Scan for the cell matching the given text and deliver its (X, Y) coordinate at center. 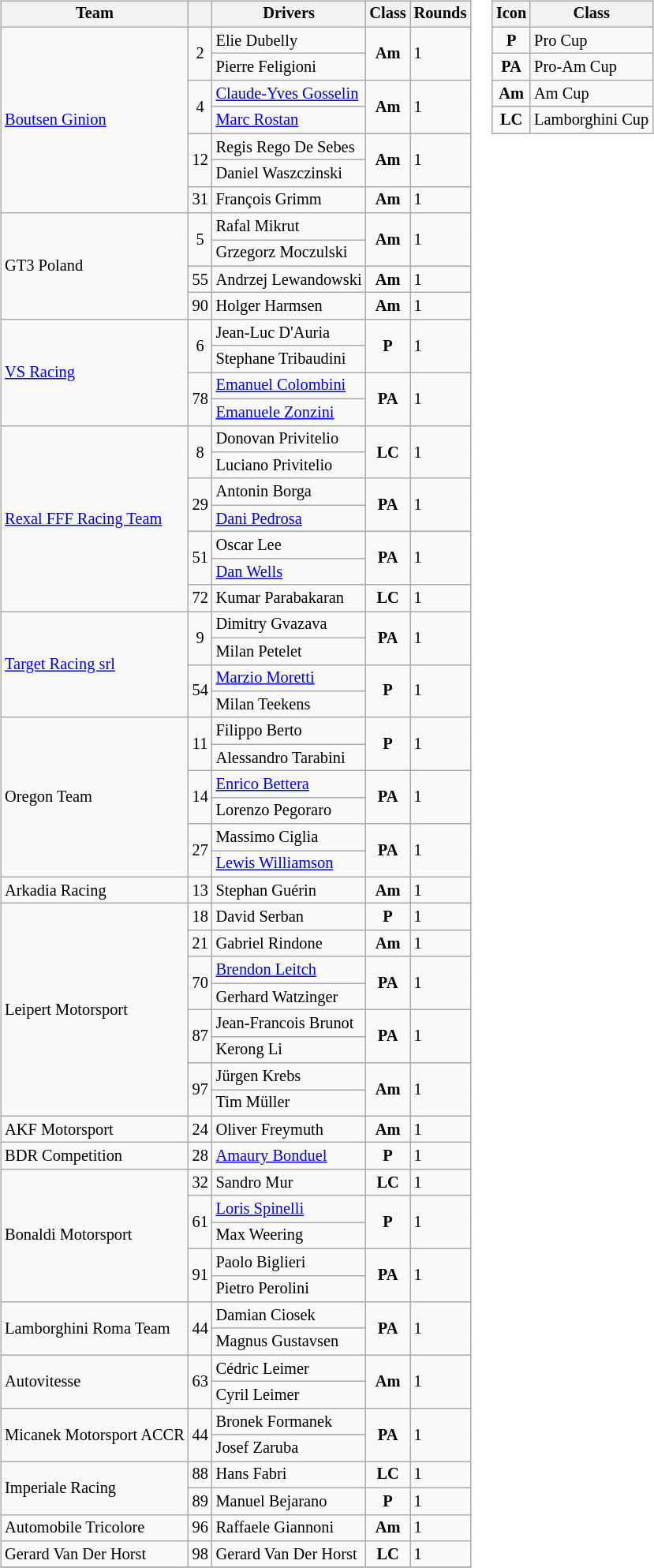
Raffaele Giannoni (289, 1528)
4 (200, 107)
54 (200, 691)
VS Racing (95, 372)
Holger Harmsen (289, 306)
Pro-Am Cup (592, 67)
Cédric Leimer (289, 1368)
Marzio Moretti (289, 678)
Emanuele Zonzini (289, 412)
François Grimm (289, 200)
55 (200, 279)
13 (200, 890)
Brendon Leitch (289, 970)
Automobile Tricolore (95, 1528)
Amaury Bonduel (289, 1156)
AKF Motorsport (95, 1129)
61 (200, 1222)
Alessandro Tarabini (289, 758)
Dani Pedrosa (289, 518)
88 (200, 1475)
Jean-Luc D'Auria (289, 333)
Cyril Leimer (289, 1395)
Oregon Team (95, 797)
Claude-Yves Gosselin (289, 94)
Pierre Feligioni (289, 67)
27 (200, 851)
78 (200, 399)
24 (200, 1129)
Lorenzo Pegoraro (289, 810)
Milan Teekens (289, 705)
90 (200, 306)
Elie Dubelly (289, 40)
6 (200, 346)
Lamborghini Roma Team (95, 1329)
Lamborghini Cup (592, 120)
Manuel Bejarano (289, 1501)
Micanek Motorsport ACCR (95, 1435)
Rounds (440, 14)
51 (200, 559)
Magnus Gustavsen (289, 1342)
72 (200, 598)
Arkadia Racing (95, 890)
Grzegorz Moczulski (289, 253)
Bronek Formanek (289, 1421)
5 (200, 240)
Dimitry Gvazava (289, 625)
Donovan Privitelio (289, 439)
Autovitesse (95, 1381)
87 (200, 1037)
Gabriel Rindone (289, 944)
70 (200, 983)
Sandro Mur (289, 1183)
21 (200, 944)
Oscar Lee (289, 545)
David Serban (289, 917)
Leipert Motorsport (95, 1010)
Daniel Waszczinski (289, 174)
Jean-Francois Brunot (289, 1024)
2 (200, 54)
Paolo Biglieri (289, 1262)
32 (200, 1183)
Andrzej Lewandowski (289, 279)
Imperiale Racing (95, 1488)
11 (200, 743)
14 (200, 797)
97 (200, 1089)
98 (200, 1555)
Drivers (289, 14)
96 (200, 1528)
Rexal FFF Racing Team (95, 518)
Dan Wells (289, 571)
Boutsen Ginion (95, 120)
89 (200, 1501)
Emanuel Colombini (289, 386)
Pietro Perolini (289, 1289)
63 (200, 1381)
GT3 Poland (95, 267)
12 (200, 159)
BDR Competition (95, 1156)
29 (200, 505)
Icon (511, 14)
8 (200, 451)
Stephane Tribaudini (289, 359)
Filippo Berto (289, 731)
Kumar Parabakaran (289, 598)
Jürgen Krebs (289, 1076)
Pro Cup (592, 40)
Team (95, 14)
Marc Rostan (289, 120)
28 (200, 1156)
Massimo Ciglia (289, 837)
Target Racing srl (95, 664)
31 (200, 200)
Hans Fabri (289, 1475)
91 (200, 1275)
Milan Petelet (289, 651)
Damian Ciosek (289, 1315)
Antonin Borga (289, 492)
Lewis Williamson (289, 864)
Loris Spinelli (289, 1209)
Stephan Guérin (289, 890)
Oliver Freymuth (289, 1129)
18 (200, 917)
Rafal Mikrut (289, 226)
Bonaldi Motorsport (95, 1236)
Josef Zaruba (289, 1448)
Tim Müller (289, 1103)
Am Cup (592, 94)
9 (200, 638)
Enrico Bettera (289, 784)
Max Weering (289, 1236)
Luciano Privitelio (289, 466)
Regis Rego De Sebes (289, 147)
Gerhard Watzinger (289, 997)
Kerong Li (289, 1050)
